Return (X, Y) of the center of cell containing provided text 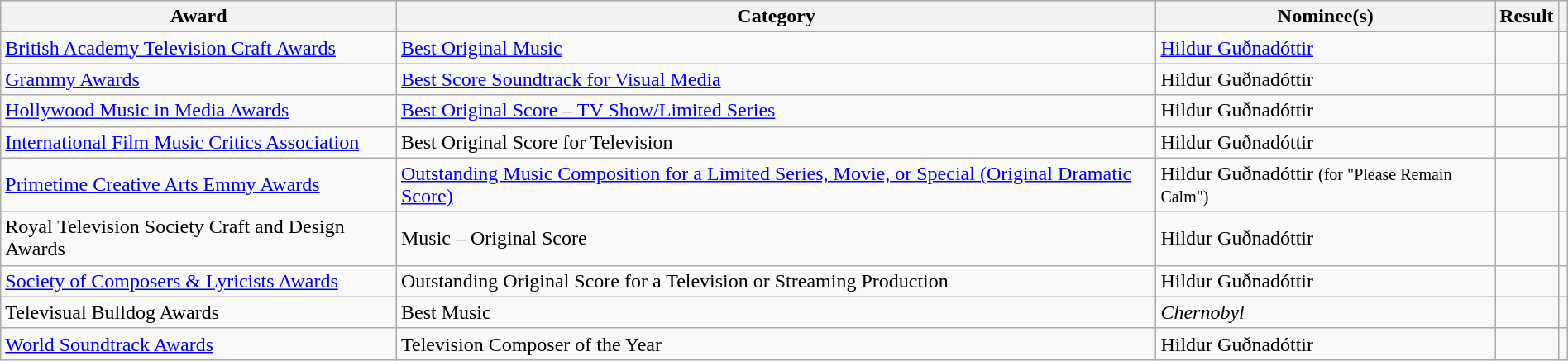
Outstanding Original Score for a Television or Streaming Production (776, 281)
Award (198, 17)
British Academy Television Craft Awards (198, 48)
Chernobyl (1326, 312)
Grammy Awards (198, 79)
International Film Music Critics Association (198, 142)
Music – Original Score (776, 238)
World Soundtrack Awards (198, 344)
Best Original Score for Television (776, 142)
Primetime Creative Arts Emmy Awards (198, 185)
Result (1527, 17)
Best Original Music (776, 48)
Society of Composers & Lyricists Awards (198, 281)
Royal Television Society Craft and Design Awards (198, 238)
Best Original Score – TV Show/Limited Series (776, 111)
Category (776, 17)
Outstanding Music Composition for a Limited Series, Movie, or Special (Original Dramatic Score) (776, 185)
Hollywood Music in Media Awards (198, 111)
Best Music (776, 312)
Hildur Guðnadóttir (for "Please Remain Calm") (1326, 185)
Television Composer of the Year (776, 344)
Televisual Bulldog Awards (198, 312)
Nominee(s) (1326, 17)
Best Score Soundtrack for Visual Media (776, 79)
